Provide the (X, Y) coordinate of the cell's center where the given text is located.  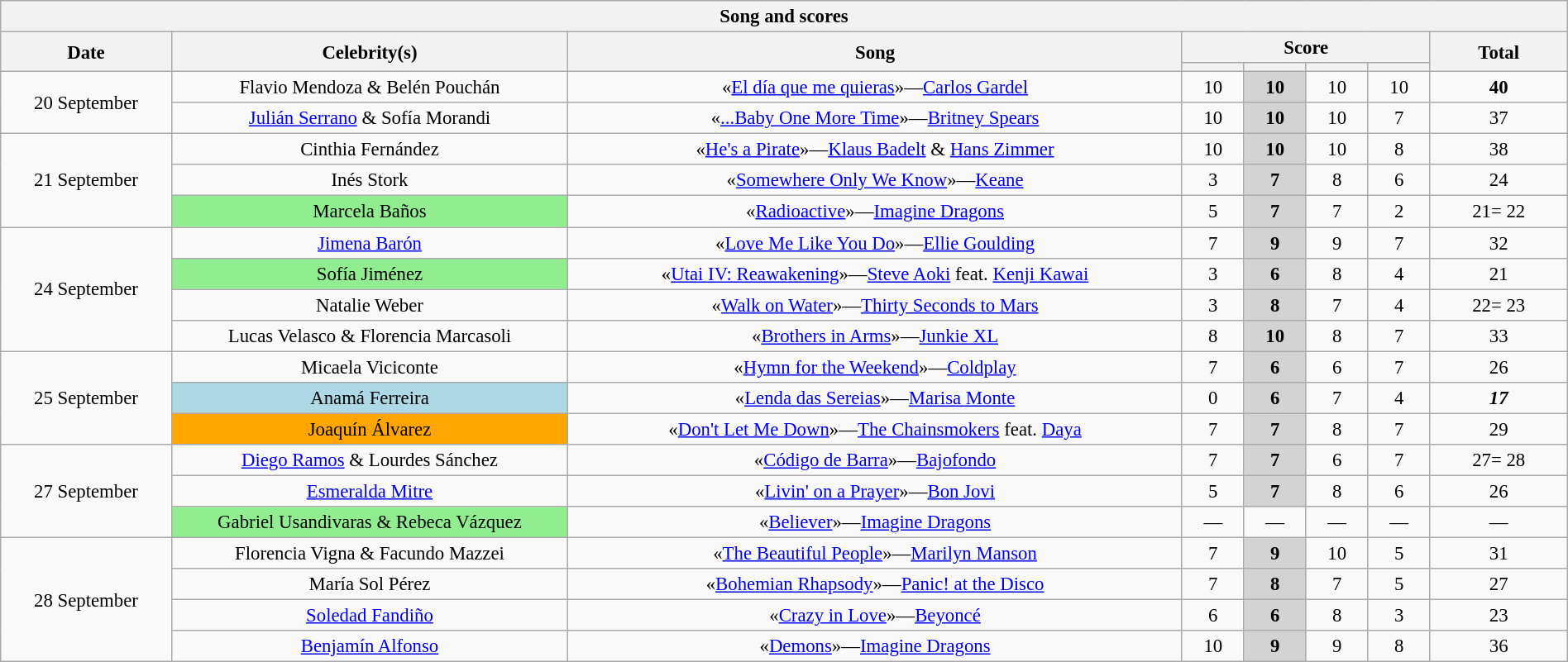
Song and scores (784, 17)
23 (1499, 616)
«Utai IV: Reawakening»—Steve Aoki feat. Kenji Kawai (875, 274)
«Livin' on a Prayer»—Bon Jovi (875, 491)
Gabriel Usandivaras & Rebeca Vázquez (370, 522)
28 September (86, 600)
Esmeralda Mitre (370, 491)
27= 28 (1499, 460)
«Don't Let Me Down»—The Chainsmokers feat. Daya (875, 429)
Score (1306, 48)
25 September (86, 398)
Soledad Fandiño (370, 616)
«Somewhere Only We Know»—Keane (875, 181)
Sofía Jiménez (370, 274)
«Bohemian Rhapsody»—Panic! at the Disco (875, 584)
Julián Serrano & Sofía Morandi (370, 118)
«He's a Pirate»—Klaus Badelt & Hans Zimmer (875, 150)
21 September (86, 180)
Florencia Vigna & Facundo Mazzei (370, 554)
Jimena Barón (370, 243)
22= 23 (1499, 305)
Anamá Ferreira (370, 398)
21= 22 (1499, 212)
Song (875, 52)
37 (1499, 118)
24 (1499, 181)
21 (1499, 274)
Lucas Velasco & Florencia Marcasoli (370, 336)
María Sol Pérez (370, 584)
Cinthia Fernández (370, 150)
«Walk on Water»—Thirty Seconds to Mars (875, 305)
27 September (86, 491)
40 (1499, 88)
Date (86, 52)
«Radioactive»—Imagine Dragons (875, 212)
2 (1399, 212)
«Brothers in Arms»—Junkie XL (875, 336)
Micaela Viciconte (370, 367)
Marcela Baños (370, 212)
«...Baby One More Time»—Britney Spears (875, 118)
Joaquín Álvarez (370, 429)
Flavio Mendoza & Belén Pouchán (370, 88)
Celebrity(s) (370, 52)
«Demons»—Imagine Dragons (875, 646)
«El día que me quieras»—Carlos Gardel (875, 88)
36 (1499, 646)
20 September (86, 102)
«Love Me Like You Do»—Ellie Goulding (875, 243)
«Crazy in Love»—Beyoncé (875, 616)
Benjamín Alfonso (370, 646)
«Código de Barra»—Bajofondo (875, 460)
32 (1499, 243)
Inés Stork (370, 181)
33 (1499, 336)
«The Beautiful People»—Marilyn Manson (875, 554)
27 (1499, 584)
Total (1499, 52)
«Believer»—Imagine Dragons (875, 522)
31 (1499, 554)
17 (1499, 398)
«Hymn for the Weekend»—Coldplay (875, 367)
Natalie Weber (370, 305)
29 (1499, 429)
24 September (86, 289)
«Lenda das Sereias»—Marisa Monte (875, 398)
Diego Ramos & Lourdes Sánchez (370, 460)
0 (1212, 398)
38 (1499, 150)
